Identify which cell holds the provided text, then report its [X, Y] central coordinate. 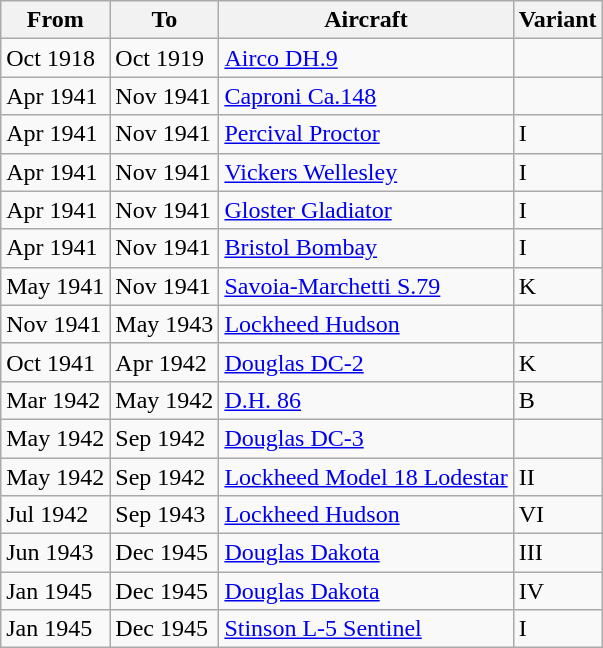
Jun 1943 [56, 553]
Oct 1919 [164, 58]
Lockheed Model 18 Lodestar [366, 477]
Vickers Wellesley [366, 172]
Apr 1942 [164, 362]
VI [558, 515]
IV [558, 591]
Oct 1918 [56, 58]
Douglas DC-2 [366, 362]
Airco DH.9 [366, 58]
D.H. 86 [366, 400]
Douglas DC-3 [366, 438]
Caproni Ca.148 [366, 96]
B [558, 400]
Aircraft [366, 20]
Variant [558, 20]
Percival Proctor [366, 134]
II [558, 477]
Bristol Bombay [366, 248]
To [164, 20]
Jul 1942 [56, 515]
Savoia-Marchetti S.79 [366, 286]
From [56, 20]
May 1943 [164, 324]
Oct 1941 [56, 362]
III [558, 553]
Gloster Gladiator [366, 210]
Mar 1942 [56, 400]
May 1941 [56, 286]
Stinson L-5 Sentinel [366, 629]
Sep 1943 [164, 515]
